Provide the [x, y] coordinate of the cell's center where the given text is located.  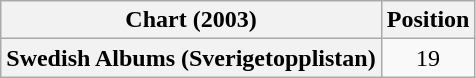
19 [428, 58]
Chart (2003) [191, 20]
Position [428, 20]
Swedish Albums (Sverigetopplistan) [191, 58]
